Capture the cell that displays the provided text and extract its (x, y) central coordinate. 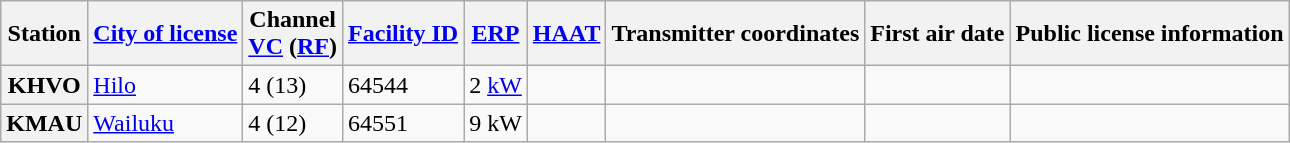
ChannelVC (RF) (293, 34)
9 kW (496, 123)
City of license (166, 34)
Facility ID (404, 34)
First air date (938, 34)
ERP (496, 34)
Transmitter coordinates (736, 34)
Hilo (166, 85)
64551 (404, 123)
Wailuku (166, 123)
KMAU (44, 123)
Station (44, 34)
4 (13) (293, 85)
64544 (404, 85)
4 (12) (293, 123)
2 kW (496, 85)
KHVO (44, 85)
Public license information (1150, 34)
HAAT (566, 34)
